Identify which cell holds the provided text, then report its (X, Y) central coordinate. 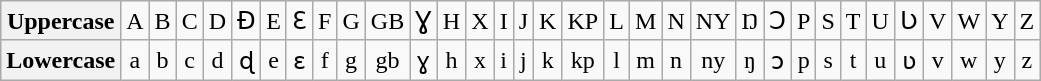
ny (713, 60)
G (351, 21)
Ɔ (778, 21)
U (880, 21)
p (803, 60)
Y (1000, 21)
y (1000, 60)
x (480, 60)
K (548, 21)
T (853, 21)
Uppercase (61, 21)
z (1027, 60)
A (135, 21)
E (274, 21)
J (523, 21)
gb (387, 60)
V (938, 21)
Ɛ (299, 21)
h (451, 60)
D (217, 21)
N (676, 21)
n (676, 60)
j (523, 60)
s (828, 60)
t (853, 60)
ɣ (424, 60)
ɔ (778, 60)
m (645, 60)
l (617, 60)
S (828, 21)
d (217, 60)
Ɣ (424, 21)
w (969, 60)
a (135, 60)
KP (583, 21)
ɖ (246, 60)
W (969, 21)
M (645, 21)
ɛ (299, 60)
H (451, 21)
P (803, 21)
ʋ (908, 60)
NY (713, 21)
C (190, 21)
Lowercase (61, 60)
b (162, 60)
f (324, 60)
kp (583, 60)
i (504, 60)
v (938, 60)
I (504, 21)
F (324, 21)
Ŋ (750, 21)
B (162, 21)
k (548, 60)
X (480, 21)
g (351, 60)
Ɖ (246, 21)
u (880, 60)
e (274, 60)
Z (1027, 21)
ŋ (750, 60)
GB (387, 21)
Ʋ (908, 21)
c (190, 60)
L (617, 21)
